Capture the cell that displays the provided text and extract its (x, y) central coordinate. 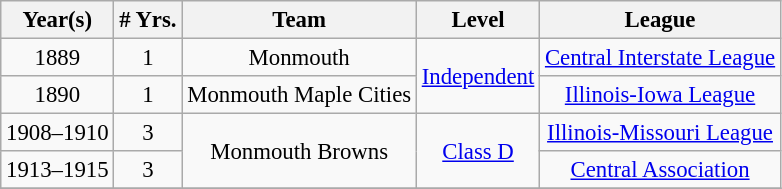
Year(s) (58, 20)
Monmouth Browns (300, 152)
League (660, 20)
Monmouth Maple Cities (300, 95)
Illinois-Missouri League (660, 133)
Central Association (660, 170)
Central Interstate League (660, 58)
1889 (58, 58)
1890 (58, 95)
Independent (478, 76)
# Yrs. (148, 20)
Level (478, 20)
Monmouth (300, 58)
Team (300, 20)
Illinois-Iowa League (660, 95)
1908–1910 (58, 133)
1913–1915 (58, 170)
Class D (478, 152)
